Extract the (x, y) coordinate from the center of the cell holding the provided text.  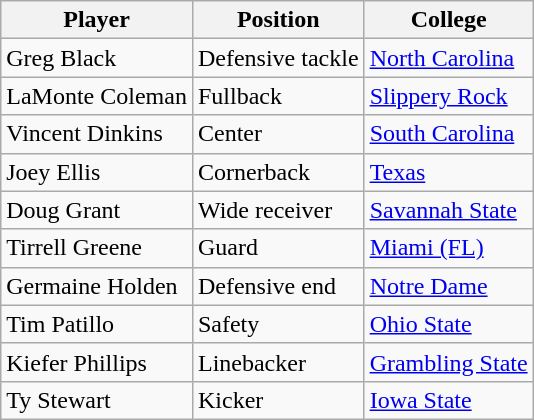
College (448, 20)
Defensive tackle (278, 58)
Savannah State (448, 210)
Joey Ellis (97, 172)
Texas (448, 172)
Kiefer Phillips (97, 362)
Ty Stewart (97, 400)
South Carolina (448, 134)
Greg Black (97, 58)
Ohio State (448, 324)
Tirrell Greene (97, 248)
Vincent Dinkins (97, 134)
Position (278, 20)
Player (97, 20)
Notre Dame (448, 286)
Iowa State (448, 400)
Kicker (278, 400)
Defensive end (278, 286)
Doug Grant (97, 210)
Slippery Rock (448, 96)
Germaine Holden (97, 286)
Safety (278, 324)
Grambling State (448, 362)
Fullback (278, 96)
Miami (FL) (448, 248)
Wide receiver (278, 210)
Cornerback (278, 172)
North Carolina (448, 58)
Guard (278, 248)
Center (278, 134)
Tim Patillo (97, 324)
Linebacker (278, 362)
LaMonte Coleman (97, 96)
